Extract the (x, y) coordinate from the center of the cell holding the provided text.  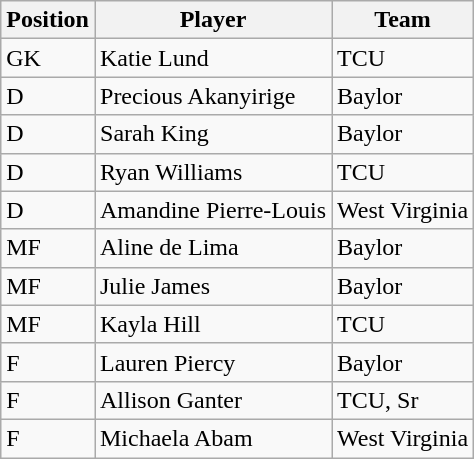
Position (48, 20)
Julie James (212, 286)
Aline de Lima (212, 248)
Kayla Hill (212, 324)
Amandine Pierre-Louis (212, 210)
Allison Ganter (212, 400)
Katie Lund (212, 58)
GK (48, 58)
Ryan Williams (212, 172)
Player (212, 20)
Precious Akanyirige (212, 96)
TCU, Sr (403, 400)
Team (403, 20)
Lauren Piercy (212, 362)
Michaela Abam (212, 438)
Sarah King (212, 134)
